Determine the (x, y) coordinate at the center of the cell enclosing the given text.  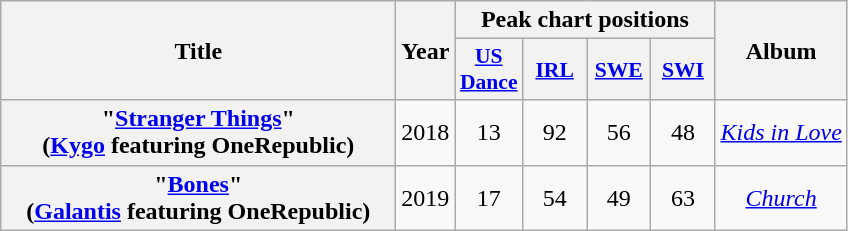
USDance (489, 70)
Title (198, 50)
"Bones"(Galantis featuring OneRepublic) (198, 198)
63 (683, 198)
SWI (683, 70)
Peak chart positions (585, 20)
13 (489, 132)
49 (619, 198)
SWE (619, 70)
54 (555, 198)
Year (426, 50)
IRL (555, 70)
"Stranger Things"(Kygo featuring OneRepublic) (198, 132)
Church (781, 198)
92 (555, 132)
2018 (426, 132)
Kids in Love (781, 132)
48 (683, 132)
Album (781, 50)
2019 (426, 198)
56 (619, 132)
17 (489, 198)
